Find where the given text appears and provide that cell's center as [X, Y] coordinate. 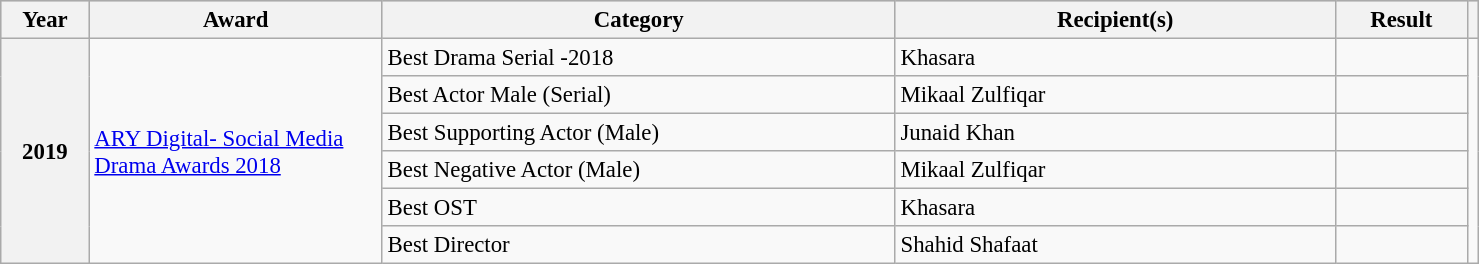
Best Drama Serial -2018 [638, 58]
Recipient(s) [1115, 20]
Shahid Shafaat [1115, 245]
Best Actor Male (Serial) [638, 95]
Best Director [638, 245]
Year [45, 20]
Category [638, 20]
Award [236, 20]
Best Supporting Actor (Male) [638, 133]
Junaid Khan [1115, 133]
Result [1401, 20]
Best Negative Actor (Male) [638, 170]
Best OST [638, 208]
